Search for the cell housing the specified text and yield its (X, Y) center coordinate. 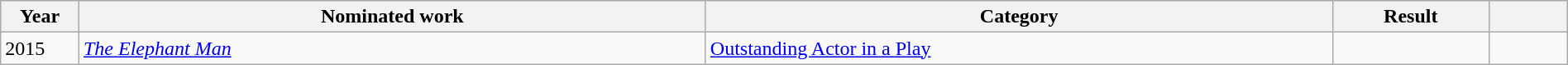
Year (40, 17)
Nominated work (392, 17)
The Elephant Man (392, 48)
2015 (40, 48)
Outstanding Actor in a Play (1019, 48)
Result (1411, 17)
Category (1019, 17)
